From the cell containing the given text, extract its center point as (x, y) coordinate. 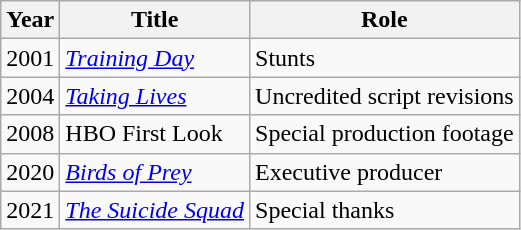
Executive producer (385, 172)
Uncredited script revisions (385, 96)
Birds of Prey (155, 172)
The Suicide Squad (155, 210)
2008 (30, 134)
2020 (30, 172)
Year (30, 20)
Training Day (155, 58)
2004 (30, 96)
Taking Lives (155, 96)
Title (155, 20)
Special production footage (385, 134)
Stunts (385, 58)
HBO First Look (155, 134)
Role (385, 20)
2001 (30, 58)
2021 (30, 210)
Special thanks (385, 210)
